Detect which cell encompasses the target text, then output its (x, y) center coordinate. 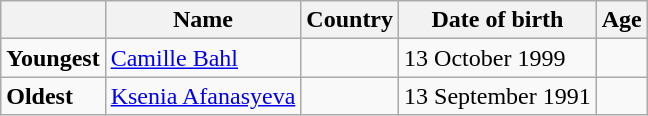
Country (350, 20)
Ksenia Afanasyeva (203, 96)
Youngest (53, 58)
Date of birth (498, 20)
Age (622, 20)
Camille Bahl (203, 58)
13 September 1991 (498, 96)
Name (203, 20)
13 October 1999 (498, 58)
Oldest (53, 96)
